Detect which cell encompasses the target text, then output its [X, Y] center coordinate. 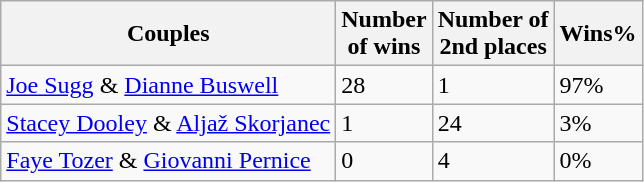
0 [384, 161]
Numberof wins [384, 34]
Stacey Dooley & Aljaž Skorjanec [168, 123]
4 [493, 161]
Number of2nd places [493, 34]
Wins% [598, 34]
Faye Tozer & Giovanni Pernice [168, 161]
24 [493, 123]
Joe Sugg & Dianne Buswell [168, 85]
97% [598, 85]
0% [598, 161]
Couples [168, 34]
3% [598, 123]
28 [384, 85]
